Return (X, Y) of the center of cell containing provided text 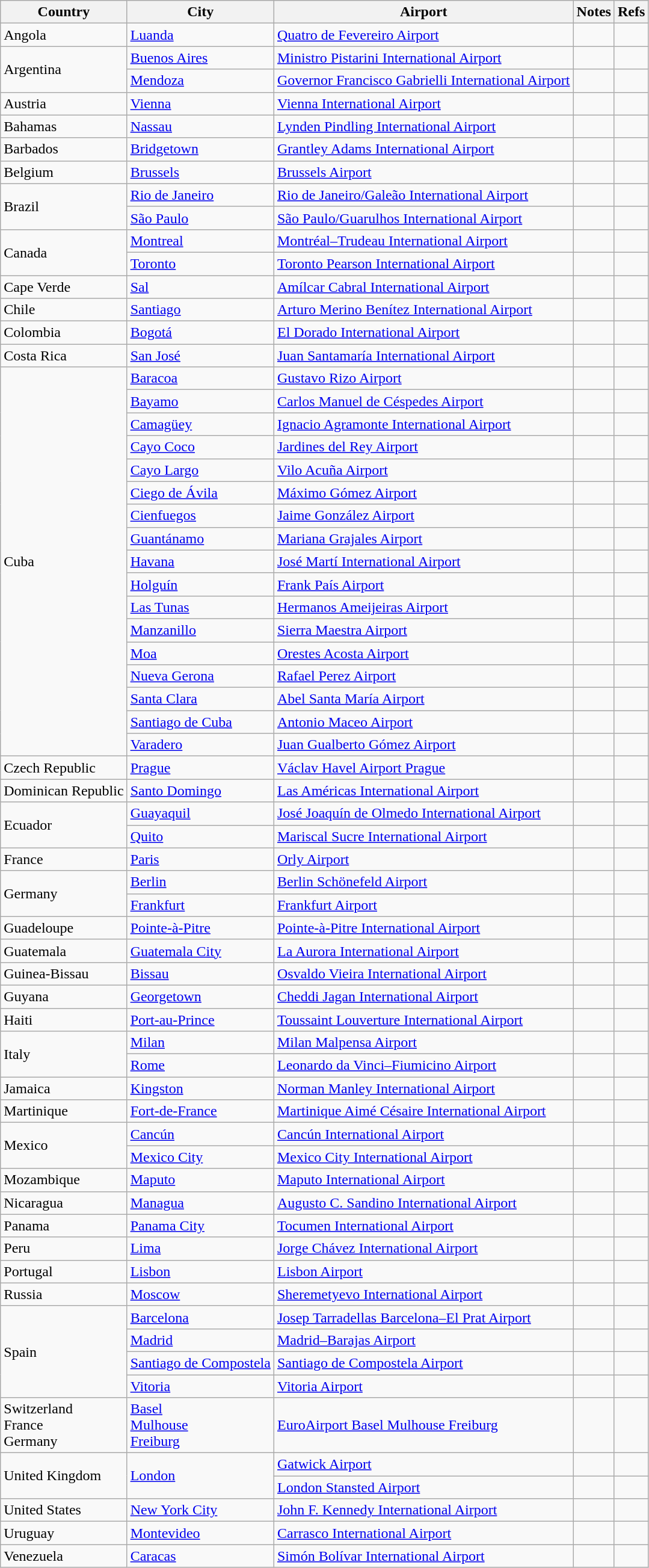
Carrasco International Airport (423, 1533)
Frankfurt (200, 905)
Rio de Janeiro/Galeão International Airport (423, 195)
Leonardo da Vinci–Fiumicino Airport (423, 1066)
Santa Clara (200, 699)
Quito (200, 836)
Rafael Perez Airport (423, 676)
Brussels (200, 172)
Montreal (200, 241)
France (64, 859)
Russia (64, 1294)
John F. Kennedy International Airport (423, 1510)
Panama (64, 1226)
Dominican Republic (64, 791)
Toussaint Louverture International Airport (423, 1020)
Chile (64, 310)
Baracoa (200, 378)
La Aurora International Airport (423, 951)
Manzanillo (200, 630)
Fort-de-France (200, 1111)
Jardines del Rey Airport (423, 447)
Amílcar Cabral International Airport (423, 287)
Pointe-à-Pitre (200, 928)
Airport (423, 12)
Prague (200, 768)
Barbados (64, 149)
Juan Santamaría International Airport (423, 356)
Cheddi Jagan International Airport (423, 996)
Sierra Maestra Airport (423, 630)
Martinique (64, 1111)
Cayo Largo (200, 470)
Angola (64, 35)
Abel Santa María Airport (423, 699)
Port-au-Prince (200, 1020)
Václav Havel Airport Prague (423, 768)
EuroAirport Basel Mulhouse Freiburg (423, 1425)
Belgium (64, 172)
Sal (200, 287)
Madrid (200, 1340)
Santiago de Compostela Airport (423, 1363)
Santiago de Compostela (200, 1363)
Canada (64, 252)
Brussels Airport (423, 172)
Orly Airport (423, 859)
Vilo Acuña Airport (423, 470)
Quatro de Fevereiro Airport (423, 35)
Bayamo (200, 401)
Cayo Coco (200, 447)
Bissau (200, 974)
Guantánamo (200, 539)
Las Américas International Airport (423, 791)
Jaime González Airport (423, 516)
Bridgetown (200, 149)
City (200, 12)
Nassau (200, 126)
Uruguay (64, 1533)
Guinea-Bissau (64, 974)
Madrid–Barajas Airport (423, 1340)
Cancún (200, 1134)
Pointe-à-Pitre International Airport (423, 928)
Refs (631, 12)
Costa Rica (64, 356)
Simón Bolívar International Airport (423, 1556)
BaselMulhouseFreiburg (200, 1425)
New York City (200, 1510)
Toronto (200, 264)
United States (64, 1510)
Osvaldo Vieira International Airport (423, 974)
Carlos Manuel de Céspedes Airport (423, 401)
Gustavo Rizo Airport (423, 378)
Guatemala City (200, 951)
Martinique Aimé Césaire International Airport (423, 1111)
Cuba (64, 562)
Frank País Airport (423, 584)
Camagüey (200, 424)
São Paulo/Guarulhos International Airport (423, 218)
Santiago de Cuba (200, 722)
Cape Verde (64, 287)
Haiti (64, 1020)
Arturo Merino Benítez International Airport (423, 310)
Lisbon (200, 1271)
Austria (64, 103)
Milan (200, 1043)
Máximo Gómez Airport (423, 493)
London Stansted Airport (423, 1487)
Ecuador (64, 825)
Gatwick Airport (423, 1465)
Mexico City International Airport (423, 1157)
Berlin Schönefeld Airport (423, 882)
Cienfuegos (200, 516)
Lynden Pindling International Airport (423, 126)
Montevideo (200, 1533)
Lisbon Airport (423, 1271)
Moscow (200, 1294)
Maputo International Airport (423, 1180)
London (200, 1476)
Spain (64, 1351)
Ciego de Ávila (200, 493)
Havana (200, 561)
San José (200, 356)
Mariscal Sucre International Airport (423, 836)
Country (64, 12)
Rome (200, 1066)
Managua (200, 1203)
Lima (200, 1249)
Jorge Chávez International Airport (423, 1249)
Grantley Adams International Airport (423, 149)
Nueva Gerona (200, 676)
Caracas (200, 1556)
Portugal (64, 1271)
Sheremetyevo International Airport (423, 1294)
Montréal–Trudeau International Airport (423, 241)
United Kingdom (64, 1476)
Las Tunas (200, 607)
Barcelona (200, 1317)
Cancún International Airport (423, 1134)
Buenos Aires (200, 58)
Argentina (64, 69)
Panama City (200, 1226)
Brazil (64, 206)
Holguín (200, 584)
Luanda (200, 35)
Josep Tarradellas Barcelona–El Prat Airport (423, 1317)
Peru (64, 1249)
Mozambique (64, 1180)
Juan Gualberto Gómez Airport (423, 745)
Guayaquil (200, 813)
Ministro Pistarini International Airport (423, 58)
Germany (64, 894)
Notes (594, 12)
Colombia (64, 333)
Vienna (200, 103)
SwitzerlandFranceGermany (64, 1425)
Nicaragua (64, 1203)
Italy (64, 1054)
Orestes Acosta Airport (423, 653)
Venezuela (64, 1556)
José Joaquín de Olmedo International Airport (423, 813)
Czech Republic (64, 768)
Vitoria Airport (423, 1386)
Tocumen International Airport (423, 1226)
Bogotá (200, 333)
Berlin (200, 882)
Norman Manley International Airport (423, 1088)
Santiago (200, 310)
Vitoria (200, 1386)
Rio de Janeiro (200, 195)
El Dorado International Airport (423, 333)
José Martí International Airport (423, 561)
Maputo (200, 1180)
Toronto Pearson International Airport (423, 264)
Guadeloupe (64, 928)
Guyana (64, 996)
Mendoza (200, 81)
Santo Domingo (200, 791)
Vienna International Airport (423, 103)
Augusto C. Sandino International Airport (423, 1203)
Mexico City (200, 1157)
São Paulo (200, 218)
Bahamas (64, 126)
Milan Malpensa Airport (423, 1043)
Ignacio Agramonte International Airport (423, 424)
Mexico (64, 1146)
Antonio Maceo Airport (423, 722)
Mariana Grajales Airport (423, 539)
Guatemala (64, 951)
Governor Francisco Gabrielli International Airport (423, 81)
Moa (200, 653)
Georgetown (200, 996)
Jamaica (64, 1088)
Hermanos Ameijeiras Airport (423, 607)
Kingston (200, 1088)
Varadero (200, 745)
Paris (200, 859)
Frankfurt Airport (423, 905)
